Locate the cell with the specified text and output its (x, y) center coordinate. 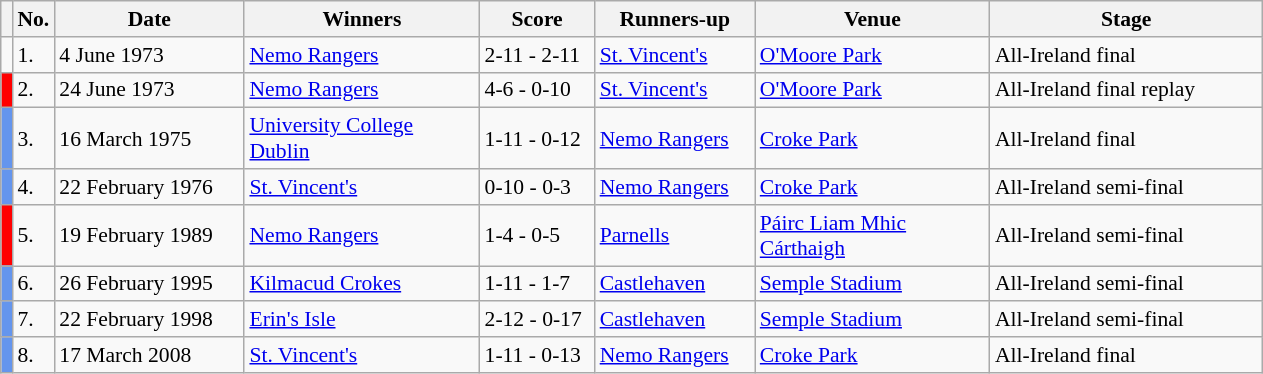
1-11 - 1-7 (538, 284)
Date (149, 19)
2. (33, 90)
6. (33, 284)
2-11 - 2-11 (538, 55)
Parnells (675, 236)
Páirc Liam Mhic Cárthaigh (872, 236)
22 February 1976 (149, 187)
No. (33, 19)
3. (33, 138)
2-12 - 0-17 (538, 320)
4-6 - 0-10 (538, 90)
8. (33, 355)
19 February 1989 (149, 236)
Venue (872, 19)
4 June 1973 (149, 55)
1-11 - 0-13 (538, 355)
5. (33, 236)
24 June 1973 (149, 90)
7. (33, 320)
Score (538, 19)
University College Dublin (362, 138)
26 February 1995 (149, 284)
Erin's Isle (362, 320)
All-Ireland final replay (1126, 90)
16 March 1975 (149, 138)
Runners-up (675, 19)
1-4 - 0-5 (538, 236)
17 March 2008 (149, 355)
22 February 1998 (149, 320)
1. (33, 55)
Winners (362, 19)
Kilmacud Crokes (362, 284)
Stage (1126, 19)
0-10 - 0-3 (538, 187)
4. (33, 187)
1-11 - 0-12 (538, 138)
